Determine the (X, Y) coordinate at the center of the cell enclosing the given text.  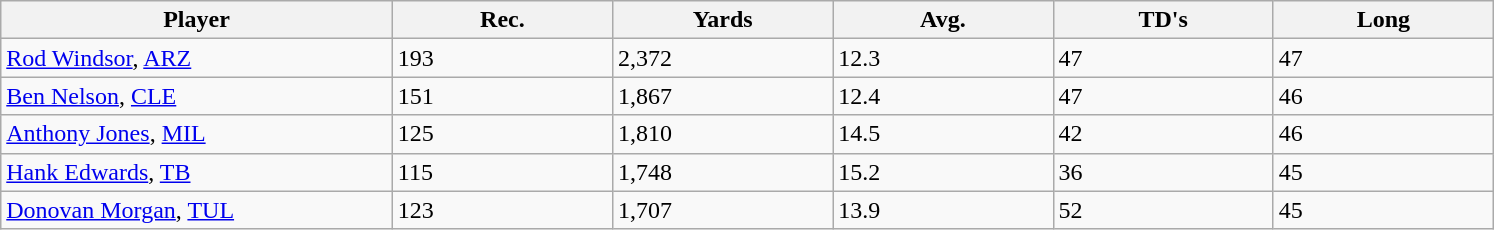
1,810 (723, 134)
125 (502, 134)
151 (502, 96)
Rod Windsor, ARZ (197, 58)
Anthony Jones, MIL (197, 134)
Player (197, 20)
115 (502, 172)
Long (1383, 20)
Hank Edwards, TB (197, 172)
15.2 (943, 172)
123 (502, 210)
36 (1163, 172)
1,867 (723, 96)
42 (1163, 134)
12.3 (943, 58)
Avg. (943, 20)
Rec. (502, 20)
14.5 (943, 134)
TD's (1163, 20)
Yards (723, 20)
1,748 (723, 172)
Ben Nelson, CLE (197, 96)
52 (1163, 210)
Donovan Morgan, TUL (197, 210)
13.9 (943, 210)
193 (502, 58)
2,372 (723, 58)
12.4 (943, 96)
1,707 (723, 210)
